Provide the (x, y) coordinate of the cell's center where the given text is located.  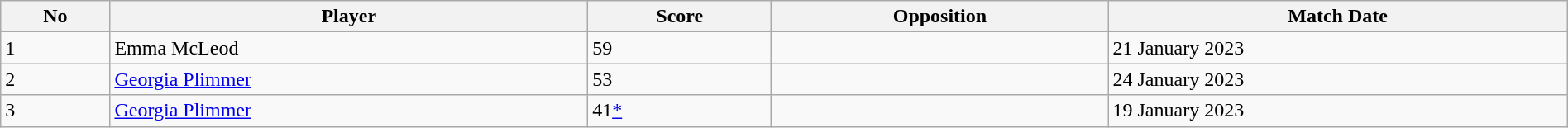
24 January 2023 (1338, 79)
3 (55, 111)
Opposition (939, 17)
2 (55, 79)
1 (55, 48)
21 January 2023 (1338, 48)
19 January 2023 (1338, 111)
59 (680, 48)
41* (680, 111)
No (55, 17)
Emma McLeod (349, 48)
Player (349, 17)
Match Date (1338, 17)
Score (680, 17)
53 (680, 79)
